From the cell containing the given text, extract its center point as [X, Y] coordinate. 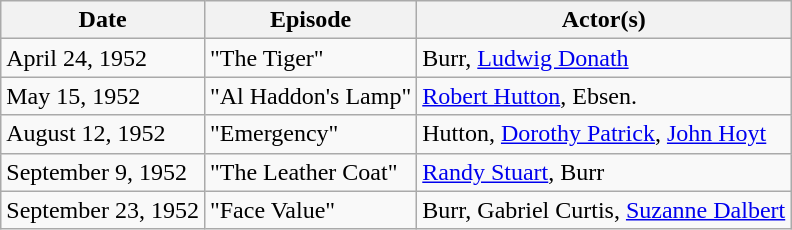
August 12, 1952 [103, 134]
Date [103, 20]
Randy Stuart, Burr [604, 172]
"The Leather Coat" [310, 172]
Episode [310, 20]
Robert Hutton, Ebsen. [604, 96]
Actor(s) [604, 20]
May 15, 1952 [103, 96]
Burr, Ludwig Donath [604, 58]
"The Tiger" [310, 58]
"Emergency" [310, 134]
"Face Value" [310, 210]
April 24, 1952 [103, 58]
September 23, 1952 [103, 210]
Burr, Gabriel Curtis, Suzanne Dalbert [604, 210]
Hutton, Dorothy Patrick, John Hoyt [604, 134]
"Al Haddon's Lamp" [310, 96]
September 9, 1952 [103, 172]
